Pinpoint the cell where the given text exists, returning its (x, y) midpoint coordinate. 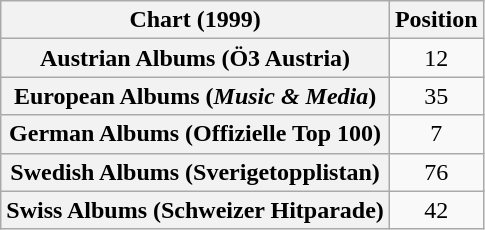
76 (436, 172)
Austrian Albums (Ö3 Austria) (196, 58)
Position (436, 20)
German Albums (Offizielle Top 100) (196, 134)
35 (436, 96)
Swiss Albums (Schweizer Hitparade) (196, 210)
42 (436, 210)
Swedish Albums (Sverigetopplistan) (196, 172)
Chart (1999) (196, 20)
12 (436, 58)
7 (436, 134)
European Albums (Music & Media) (196, 96)
